Return [x, y] of the center of cell containing provided text 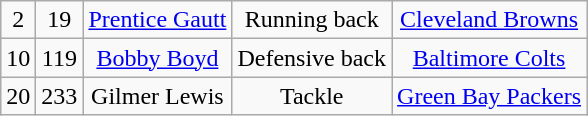
Bobby Boyd [158, 58]
Gilmer Lewis [158, 96]
233 [60, 96]
Tackle [312, 96]
20 [18, 96]
Green Bay Packers [490, 96]
10 [18, 58]
119 [60, 58]
2 [18, 20]
Defensive back [312, 58]
Running back [312, 20]
19 [60, 20]
Prentice Gautt [158, 20]
Cleveland Browns [490, 20]
Baltimore Colts [490, 58]
